Locate the cell with the specified text and output its [X, Y] center coordinate. 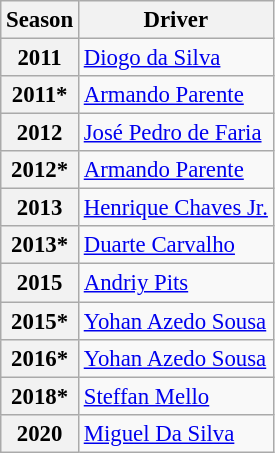
Season [40, 20]
José Pedro de Faria [176, 133]
Diogo da Silva [176, 58]
2012 [40, 133]
2016* [40, 358]
Henrique Chaves Jr. [176, 208]
2018* [40, 396]
2011 [40, 58]
Driver [176, 20]
Andriy Pits [176, 283]
2013 [40, 208]
2020 [40, 433]
Steffan Mello [176, 396]
2011* [40, 95]
2013* [40, 245]
2015 [40, 283]
Miguel Da Silva [176, 433]
2012* [40, 170]
2015* [40, 321]
Duarte Carvalho [176, 245]
